Pinpoint the cell where the given text exists, returning its [X, Y] midpoint coordinate. 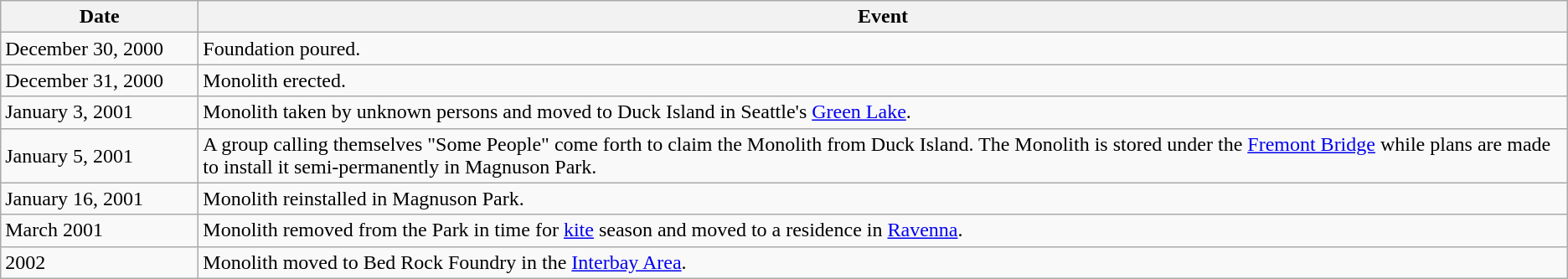
January 5, 2001 [100, 156]
Monolith reinstalled in Magnuson Park. [883, 199]
Monolith removed from the Park in time for kite season and moved to a residence in Ravenna. [883, 230]
Event [883, 17]
December 30, 2000 [100, 49]
Monolith erected. [883, 80]
2002 [100, 262]
Monolith taken by unknown persons and moved to Duck Island in Seattle's Green Lake. [883, 112]
December 31, 2000 [100, 80]
Monolith moved to Bed Rock Foundry in the Interbay Area. [883, 262]
January 3, 2001 [100, 112]
Foundation poured. [883, 49]
Date [100, 17]
January 16, 2001 [100, 199]
March 2001 [100, 230]
